Locate the cell with the specified text and output its [x, y] center coordinate. 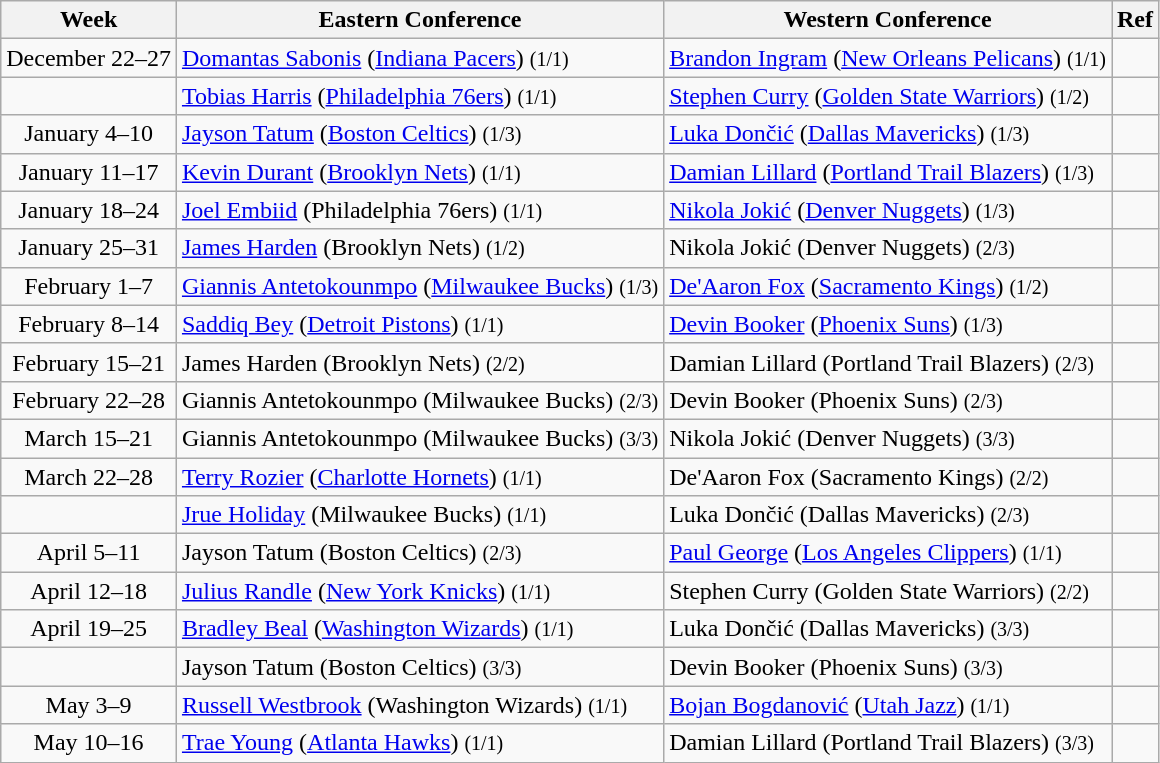
Giannis Antetokounmpo (Milwaukee Bucks) (2/3) [420, 400]
James Harden (Brooklyn Nets) (2/2) [420, 362]
Trae Young (Atlanta Hawks) (1/1) [420, 743]
Kevin Durant (Brooklyn Nets) (1/1) [420, 172]
Luka Dončić (Dallas Mavericks) (2/3) [888, 515]
February 1–7 [89, 286]
Julius Randle (New York Knicks) (1/1) [420, 591]
March 15–21 [89, 438]
Stephen Curry (Golden State Warriors) (1/2) [888, 96]
Bojan Bogdanović (Utah Jazz) (1/1) [888, 705]
January 18–24 [89, 210]
Damian Lillard (Portland Trail Blazers) (2/3) [888, 362]
Damian Lillard (Portland Trail Blazers) (1/3) [888, 172]
Tobias Harris (Philadelphia 76ers) (1/1) [420, 96]
Terry Rozier (Charlotte Hornets) (1/1) [420, 477]
February 8–14 [89, 324]
Devin Booker (Phoenix Suns) (2/3) [888, 400]
Bradley Beal (Washington Wizards) (1/1) [420, 629]
Week [89, 20]
De'Aaron Fox (Sacramento Kings) (1/2) [888, 286]
Russell Westbrook (Washington Wizards) (1/1) [420, 705]
Ref [1136, 20]
Devin Booker (Phoenix Suns) (3/3) [888, 667]
January 4–10 [89, 134]
Eastern Conference [420, 20]
Paul George (Los Angeles Clippers) (1/1) [888, 553]
Brandon Ingram (New Orleans Pelicans) (1/1) [888, 58]
Luka Dončić (Dallas Mavericks) (1/3) [888, 134]
April 5–11 [89, 553]
January 11–17 [89, 172]
March 22–28 [89, 477]
February 15–21 [89, 362]
December 22–27 [89, 58]
Stephen Curry (Golden State Warriors) (2/2) [888, 591]
Jayson Tatum (Boston Celtics) (2/3) [420, 553]
Saddiq Bey (Detroit Pistons) (1/1) [420, 324]
Nikola Jokić (Denver Nuggets) (3/3) [888, 438]
Western Conference [888, 20]
Devin Booker (Phoenix Suns) (1/3) [888, 324]
Giannis Antetokounmpo (Milwaukee Bucks) (1/3) [420, 286]
Nikola Jokić (Denver Nuggets) (2/3) [888, 248]
Joel Embiid (Philadelphia 76ers) (1/1) [420, 210]
De'Aaron Fox (Sacramento Kings) (2/2) [888, 477]
Nikola Jokić (Denver Nuggets) (1/3) [888, 210]
May 3–9 [89, 705]
Jayson Tatum (Boston Celtics) (1/3) [420, 134]
Jayson Tatum (Boston Celtics) (3/3) [420, 667]
January 25–31 [89, 248]
May 10–16 [89, 743]
James Harden (Brooklyn Nets) (1/2) [420, 248]
Jrue Holiday (Milwaukee Bucks) (1/1) [420, 515]
Giannis Antetokounmpo (Milwaukee Bucks) (3/3) [420, 438]
February 22–28 [89, 400]
Domantas Sabonis (Indiana Pacers) (1/1) [420, 58]
April 19–25 [89, 629]
April 12–18 [89, 591]
Luka Dončić (Dallas Mavericks) (3/3) [888, 629]
Damian Lillard (Portland Trail Blazers) (3/3) [888, 743]
